Extract the (x, y) coordinate from the center of the cell holding the provided text.  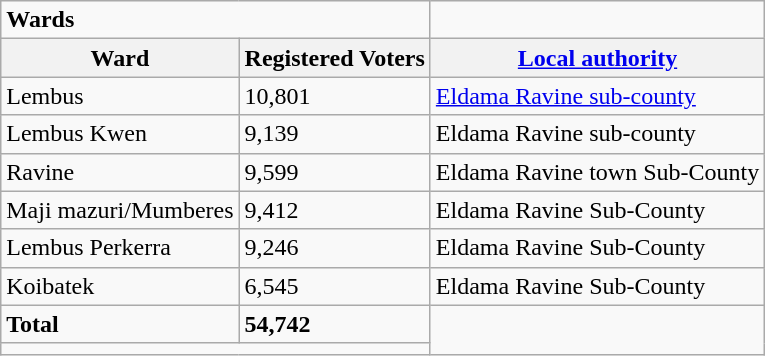
Lembus Perkerra (120, 248)
Total (120, 324)
6,545 (334, 286)
Lembus (120, 96)
9,246 (334, 248)
9,139 (334, 134)
9,412 (334, 210)
Lembus Kwen (120, 134)
54,742 (334, 324)
Ward (120, 58)
9,599 (334, 172)
Registered Voters (334, 58)
Wards (216, 20)
Eldama Ravine town Sub-County (597, 172)
Maji mazuri/Mumberes (120, 210)
Ravine (120, 172)
Koibatek (120, 286)
10,801 (334, 96)
Local authority (597, 58)
